Provide the [x, y] coordinate of the cell's center where the given text is located.  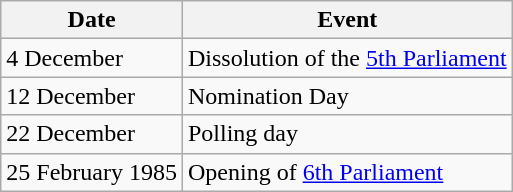
22 December [92, 134]
25 February 1985 [92, 172]
Event [347, 20]
12 December [92, 96]
4 December [92, 58]
Date [92, 20]
Opening of 6th Parliament [347, 172]
Dissolution of the 5th Parliament [347, 58]
Polling day [347, 134]
Nomination Day [347, 96]
